Search for the cell housing the specified text and yield its [x, y] center coordinate. 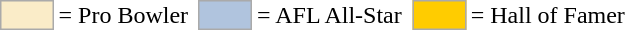
= AFL All-Star [330, 15]
= Pro Bowler [124, 15]
